Return (X, Y) of the center of cell containing provided text 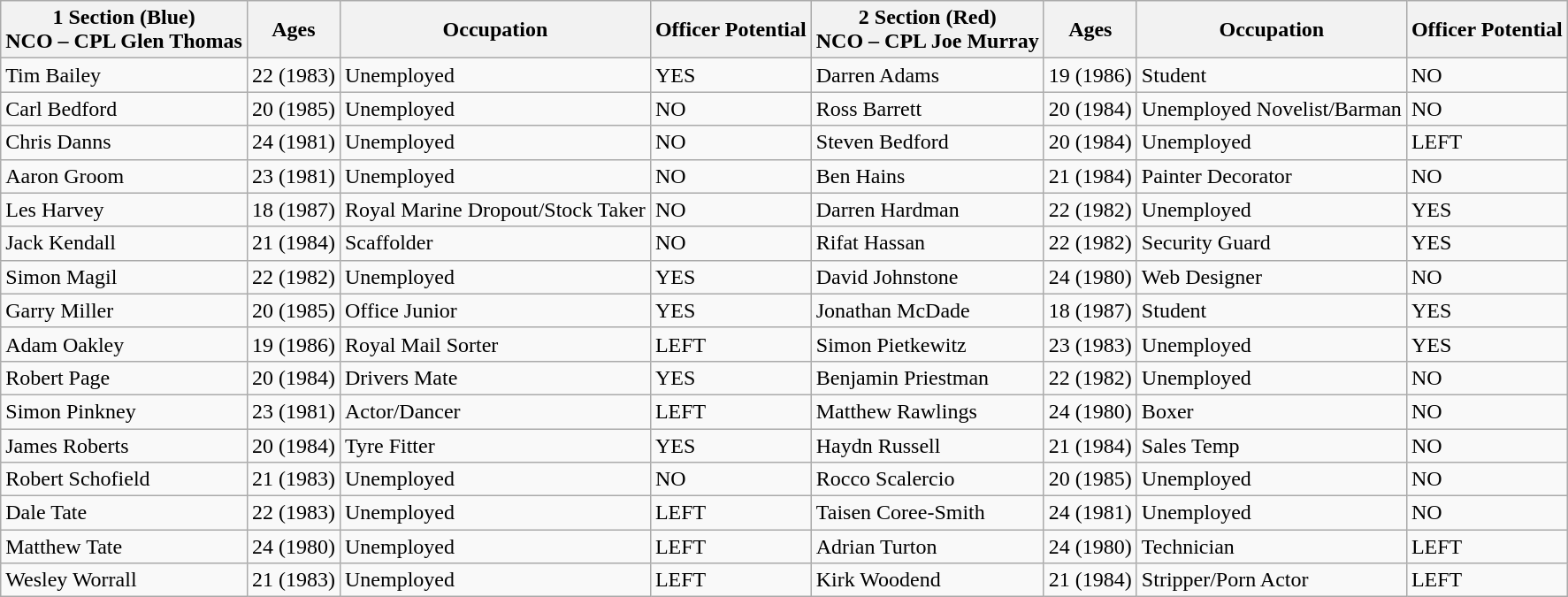
Web Designer (1272, 277)
Simon Pinkney (124, 411)
Boxer (1272, 411)
Jack Kendall (124, 243)
Aaron Groom (124, 176)
Simon Magil (124, 277)
Steven Bedford (927, 142)
Technician (1272, 547)
Security Guard (1272, 243)
Garry Miller (124, 310)
23 (1983) (1090, 344)
Les Harvey (124, 210)
Drivers Mate (495, 378)
Rocco Scalercio (927, 479)
Robert Page (124, 378)
Dale Tate (124, 513)
Unemployed Novelist/Barman (1272, 109)
Ross Barrett (927, 109)
Royal Mail Sorter (495, 344)
Benjamin Priestman (927, 378)
Adam Oakley (124, 344)
Royal Marine Dropout/Stock Taker (495, 210)
David Johnstone (927, 277)
Office Junior (495, 310)
Chris Danns (124, 142)
Actor/Dancer (495, 411)
Darren Hardman (927, 210)
Stripper/Porn Actor (1272, 580)
Tyre Fitter (495, 445)
Jonathan McDade (927, 310)
Painter Decorator (1272, 176)
1 Section (Blue)NCO – CPL Glen Thomas (124, 30)
Scaffolder (495, 243)
Simon Pietkewitz (927, 344)
Ben Hains (927, 176)
Taisen Coree-Smith (927, 513)
2 Section (Red)NCO – CPL Joe Murray (927, 30)
Robert Schofield (124, 479)
Matthew Rawlings (927, 411)
Rifat Hassan (927, 243)
Tim Bailey (124, 75)
James Roberts (124, 445)
Sales Temp (1272, 445)
Carl Bedford (124, 109)
Adrian Turton (927, 547)
Matthew Tate (124, 547)
Kirk Woodend (927, 580)
Darren Adams (927, 75)
Wesley Worrall (124, 580)
Haydn Russell (927, 445)
